Return (x, y) of the center of cell containing provided text 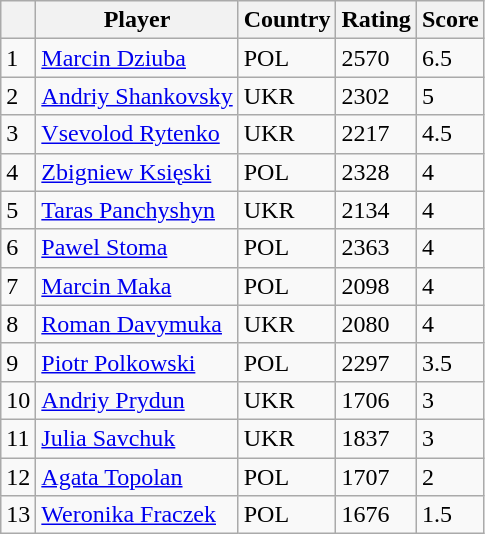
Weronika Fraczek (137, 515)
8 (18, 324)
2363 (376, 248)
Country (287, 20)
4.5 (450, 134)
Andriy Prydun (137, 400)
1837 (376, 438)
13 (18, 515)
Zbigniew Księski (137, 172)
Taras Panchyshyn (137, 210)
6 (18, 248)
2134 (376, 210)
9 (18, 362)
Andriy Shankovsky (137, 96)
6.5 (450, 58)
2570 (376, 58)
1707 (376, 477)
Pawel Stoma (137, 248)
Agata Topolan (137, 477)
1 (18, 58)
2217 (376, 134)
2328 (376, 172)
12 (18, 477)
1676 (376, 515)
Julia Savchuk (137, 438)
Player (137, 20)
1706 (376, 400)
Roman Davymuka (137, 324)
Marcin Dziuba (137, 58)
2302 (376, 96)
10 (18, 400)
11 (18, 438)
2297 (376, 362)
7 (18, 286)
3.5 (450, 362)
Marcin Maka (137, 286)
2098 (376, 286)
Score (450, 20)
1.5 (450, 515)
Vsevolod Rytenko (137, 134)
Piotr Polkowski (137, 362)
2080 (376, 324)
Rating (376, 20)
